Output the [x, y] coordinate of the center of the cell containing the given text.  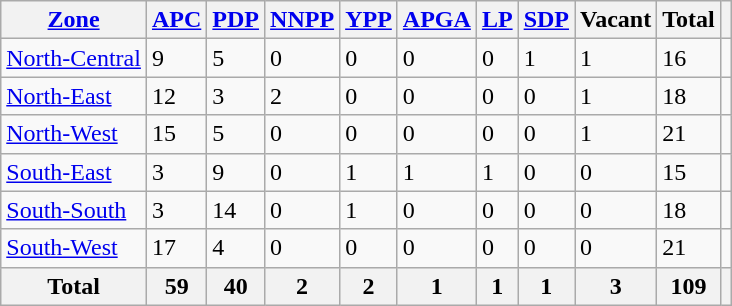
APGA [436, 20]
12 [176, 96]
PDP [236, 20]
Zone [74, 20]
Vacant [616, 20]
109 [689, 286]
40 [236, 286]
4 [236, 248]
17 [176, 248]
59 [176, 286]
NNPP [302, 20]
North-Central [74, 58]
APC [176, 20]
South-East [74, 172]
16 [689, 58]
South-West [74, 248]
North-West [74, 134]
North-East [74, 96]
14 [236, 210]
YPP [369, 20]
SDP [546, 20]
South-South [74, 210]
LP [497, 20]
